Scan for the cell matching the given text and deliver its (x, y) coordinate at center. 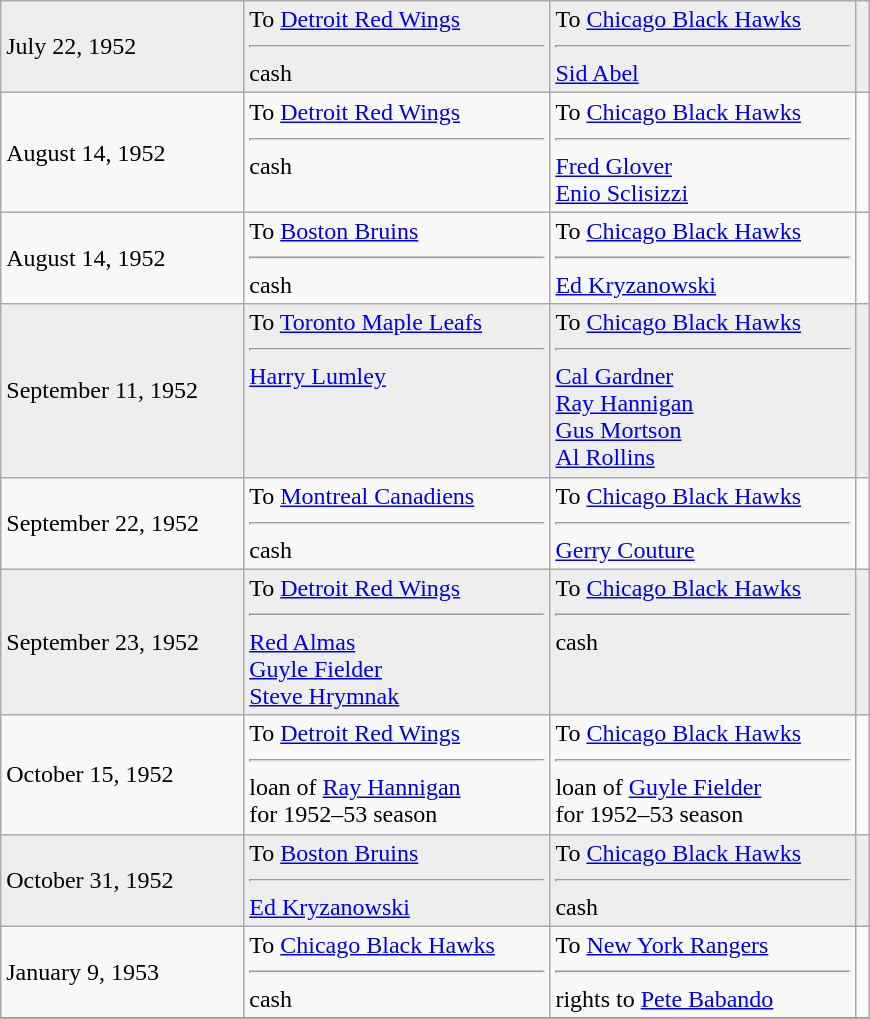
To Boston Bruinscash (397, 258)
September 23, 1952 (122, 642)
To Chicago Black HawksGerry Couture (703, 523)
To Chicago Black Hawksloan of Guyle Fielderfor 1952–53 season (703, 774)
September 11, 1952 (122, 390)
To Toronto Maple LeafsHarry Lumley (397, 390)
To Detroit Red Wingsloan of Ray Hanniganfor 1952–53 season (397, 774)
To Chicago Black HawksCal GardnerRay HanniganGus MortsonAl Rollins (703, 390)
To Chicago Black HawksEd Kryzanowski (703, 258)
October 15, 1952 (122, 774)
January 9, 1953 (122, 972)
To Montreal Canadienscash (397, 523)
October 31, 1952 (122, 880)
July 22, 1952 (122, 47)
September 22, 1952 (122, 523)
To Boston BruinsEd Kryzanowski (397, 880)
To Chicago Black HawksSid Abel (703, 47)
To Chicago Black HawksFred GloverEnio Sclisizzi (703, 152)
To New York Rangersrights to Pete Babando (703, 972)
To Detroit Red WingsRed AlmasGuyle FielderSteve Hrymnak (397, 642)
